Return [x, y] of the center of cell containing provided text 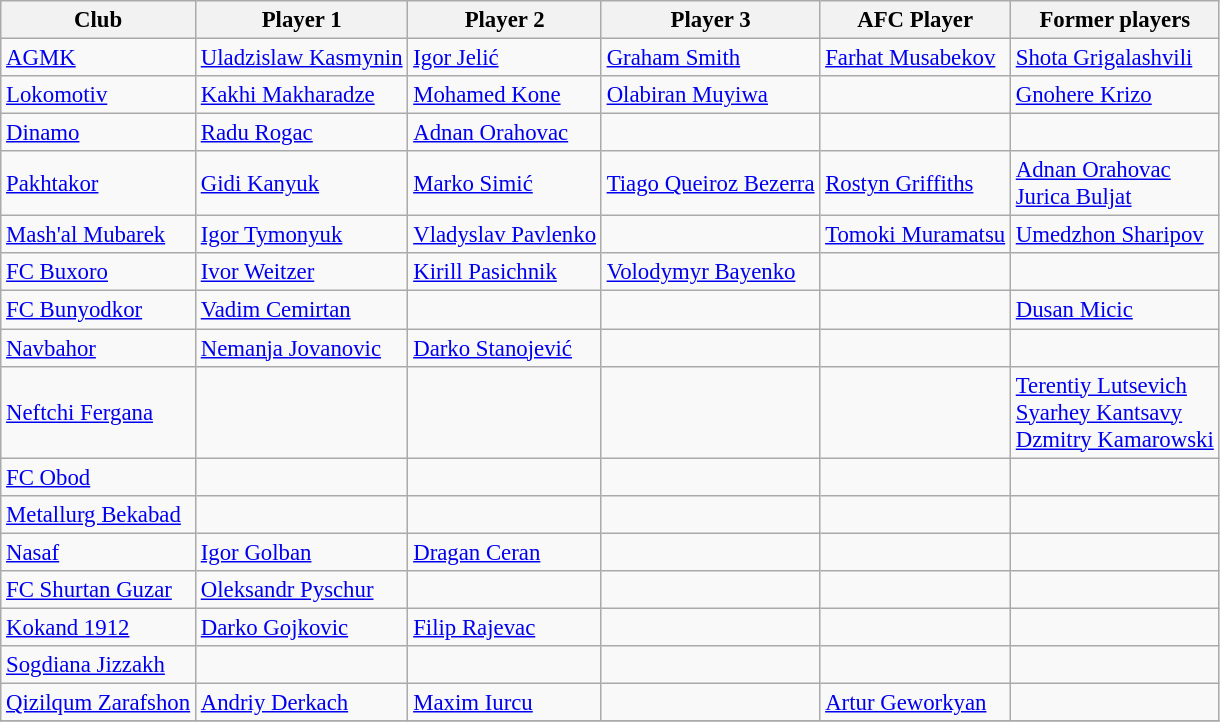
Andriy Derkach [301, 702]
Graham Smith [710, 58]
Kakhi Makharadze [301, 95]
Player 3 [710, 20]
Club [98, 20]
AFC Player [916, 20]
FC Buxoro [98, 273]
Artur Geworkyan [916, 702]
Igor Tymonyuk [301, 235]
Marko Simić [504, 184]
Tomoki Muramatsu [916, 235]
Umedzhon Sharipov [1114, 235]
Gnohere Krizo [1114, 95]
Farhat Musabekov [916, 58]
Dusan Micic [1114, 310]
Tiago Queiroz Bezerra [710, 184]
Kirill Pasichnik [504, 273]
Igor Golban [301, 552]
Metallurg Bekabad [98, 514]
Player 2 [504, 20]
Player 1 [301, 20]
Darko Stanojević [504, 348]
Darko Gojkovic [301, 627]
Pakhtakor [98, 184]
Kokand 1912 [98, 627]
Mash'al Mubarek [98, 235]
Adnan Orahovac [504, 133]
Adnan Orahovac Jurica Buljat [1114, 184]
Nemanja Jovanovic [301, 348]
Vadim Cemirtan [301, 310]
Oleksandr Pyschur [301, 590]
FC Bunyodkor [98, 310]
Dragan Ceran [504, 552]
Olabiran Muyiwa [710, 95]
Sogdiana Jizzakh [98, 665]
Radu Rogac [301, 133]
Terentiy Lutsevich Syarhey Kantsavy Dzmitry Kamarowski [1114, 412]
Mohamed Kone [504, 95]
Qizilqum Zarafshon [98, 702]
Shota Grigalashvili [1114, 58]
Ivor Weitzer [301, 273]
Dinamo [98, 133]
Neftchi Fergana [98, 412]
Uladzislaw Kasmynin [301, 58]
FC Obod [98, 477]
Igor Jelić [504, 58]
FC Shurtan Guzar [98, 590]
Navbahor [98, 348]
Volodymyr Bayenko [710, 273]
Lokomotiv [98, 95]
Former players [1114, 20]
Vladyslav Pavlenko [504, 235]
Rostyn Griffiths [916, 184]
AGMK [98, 58]
Nasaf [98, 552]
Gidi Kanyuk [301, 184]
Filip Rajevac [504, 627]
Maxim Iurcu [504, 702]
